Determine the [X, Y] coordinate at the center of the cell enclosing the given text.  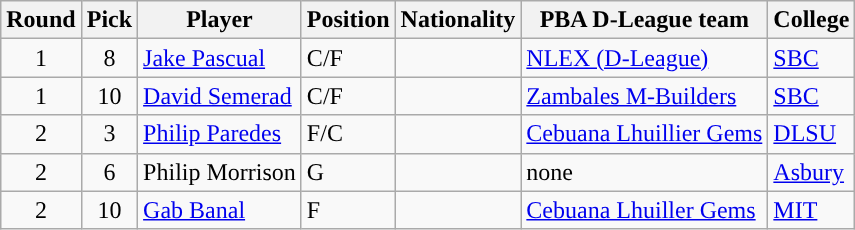
8 [109, 58]
Nationality [458, 20]
Position [348, 20]
Player [220, 20]
DLSU [812, 134]
F/C [348, 134]
Pick [109, 20]
Asbury [812, 172]
none [644, 172]
PBA D-League team [644, 20]
Philip Morrison [220, 172]
Cebuana Lhuillier Gems [644, 134]
3 [109, 134]
F [348, 210]
David Semerad [220, 96]
Jake Pascual [220, 58]
Philip Paredes [220, 134]
Gab Banal [220, 210]
College [812, 20]
Round [41, 20]
NLEX (D-League) [644, 58]
Zambales M-Builders [644, 96]
Cebuana Lhuiller Gems [644, 210]
G [348, 172]
6 [109, 172]
MIT [812, 210]
